Scan for the cell matching the given text and deliver its (X, Y) coordinate at center. 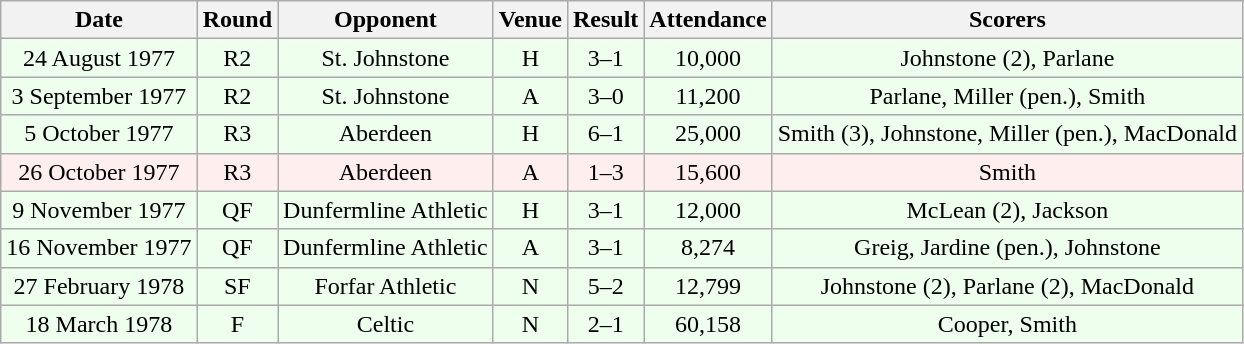
6–1 (605, 134)
5 October 1977 (99, 134)
1–3 (605, 172)
8,274 (708, 248)
Greig, Jardine (pen.), Johnstone (1007, 248)
24 August 1977 (99, 58)
Result (605, 20)
Smith (3), Johnstone, Miller (pen.), MacDonald (1007, 134)
12,000 (708, 210)
F (237, 324)
3 September 1977 (99, 96)
Celtic (386, 324)
27 February 1978 (99, 286)
16 November 1977 (99, 248)
Parlane, Miller (pen.), Smith (1007, 96)
9 November 1977 (99, 210)
Attendance (708, 20)
5–2 (605, 286)
2–1 (605, 324)
SF (237, 286)
Opponent (386, 20)
Johnstone (2), Parlane (2), MacDonald (1007, 286)
Cooper, Smith (1007, 324)
3–0 (605, 96)
60,158 (708, 324)
26 October 1977 (99, 172)
McLean (2), Jackson (1007, 210)
Forfar Athletic (386, 286)
Smith (1007, 172)
Scorers (1007, 20)
10,000 (708, 58)
Johnstone (2), Parlane (1007, 58)
Venue (530, 20)
12,799 (708, 286)
18 March 1978 (99, 324)
Date (99, 20)
Round (237, 20)
15,600 (708, 172)
11,200 (708, 96)
25,000 (708, 134)
